Pinpoint the cell where the given text exists, returning its (X, Y) midpoint coordinate. 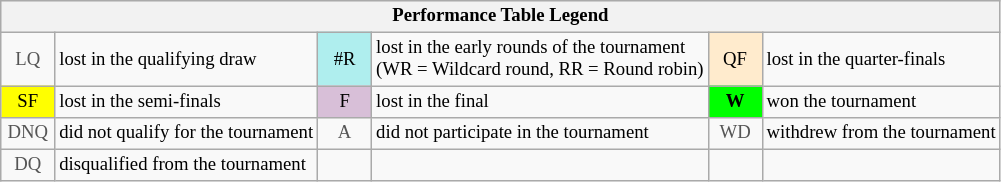
lost in the semi-finals (186, 102)
lost in the qualifying draw (186, 60)
WD (735, 134)
SF (28, 102)
disqualified from the tournament (186, 166)
lost in the final (540, 102)
did not qualify for the tournament (186, 134)
LQ (28, 60)
lost in the quarter-finals (881, 60)
F (345, 102)
DQ (28, 166)
W (735, 102)
Performance Table Legend (500, 16)
#R (345, 60)
withdrew from the tournament (881, 134)
A (345, 134)
QF (735, 60)
DNQ (28, 134)
lost in the early rounds of the tournament(WR = Wildcard round, RR = Round robin) (540, 60)
won the tournament (881, 102)
did not participate in the tournament (540, 134)
